Identify which cell holds the provided text, then report its (x, y) central coordinate. 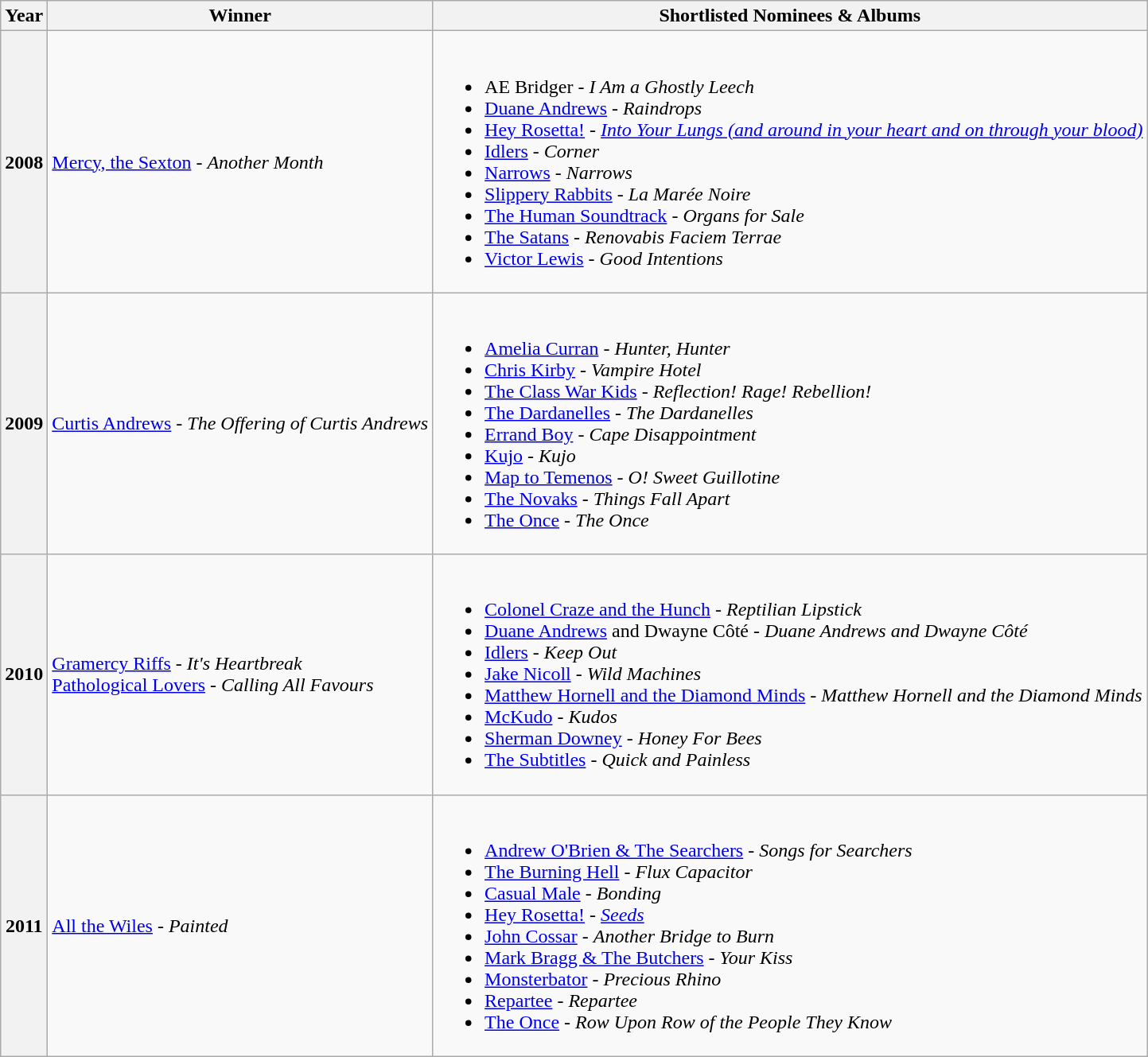
Curtis Andrews - The Offering of Curtis Andrews (240, 423)
2008 (24, 162)
2009 (24, 423)
2011 (24, 926)
All the Wiles - Painted (240, 926)
Year (24, 16)
Mercy, the Sexton - Another Month (240, 162)
2010 (24, 674)
Shortlisted Nominees & Albums (790, 16)
Gramercy Riffs - It's HeartbreakPathological Lovers - Calling All Favours (240, 674)
Winner (240, 16)
